From the cell containing the given text, extract its center point as [x, y] coordinate. 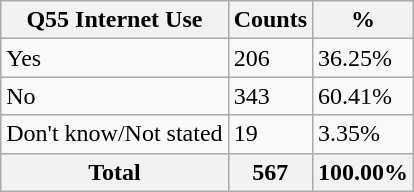
343 [270, 96]
Don't know/Not stated [114, 134]
Total [114, 172]
% [364, 20]
3.35% [364, 134]
567 [270, 172]
19 [270, 134]
No [114, 96]
36.25% [364, 58]
Q55 Internet Use [114, 20]
206 [270, 58]
Counts [270, 20]
Yes [114, 58]
60.41% [364, 96]
100.00% [364, 172]
